Provide the [x, y] coordinate of the cell's center where the given text is located.  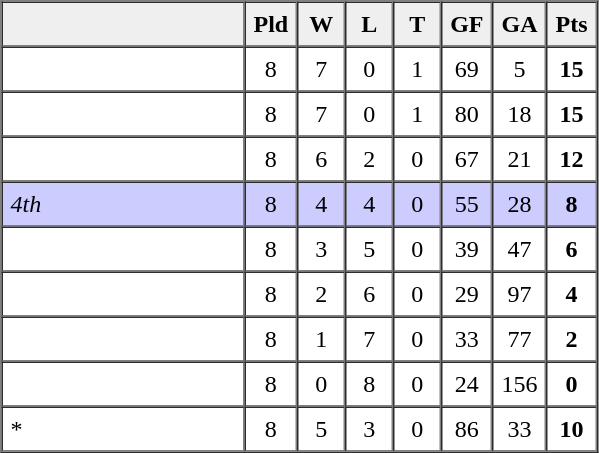
39 [466, 248]
69 [466, 68]
21 [520, 158]
97 [520, 294]
T [417, 24]
4th [124, 204]
18 [520, 114]
* [124, 428]
Pts [572, 24]
L [369, 24]
28 [520, 204]
47 [520, 248]
12 [572, 158]
156 [520, 384]
55 [466, 204]
86 [466, 428]
80 [466, 114]
W [321, 24]
67 [466, 158]
Pld [270, 24]
10 [572, 428]
GA [520, 24]
GF [466, 24]
77 [520, 338]
29 [466, 294]
24 [466, 384]
